Capture the cell that displays the provided text and extract its (x, y) central coordinate. 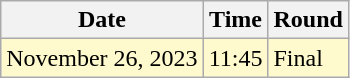
11:45 (236, 58)
Date (102, 20)
Round (308, 20)
November 26, 2023 (102, 58)
Final (308, 58)
Time (236, 20)
